Find where the given text appears and provide that cell's center as [X, Y] coordinate. 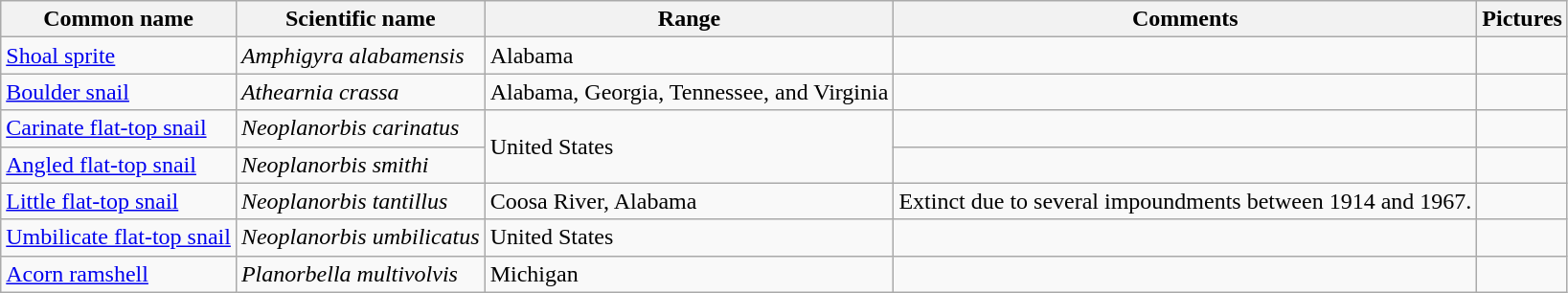
Michigan [690, 274]
Scientific name [360, 19]
Angled flat-top snail [119, 165]
Little flat-top snail [119, 201]
Extinct due to several impoundments between 1914 and 1967. [1186, 201]
Planorbella multivolvis [360, 274]
Amphigyra alabamensis [360, 56]
Neoplanorbis umbilicatus [360, 237]
Carinate flat-top snail [119, 128]
Alabama, Georgia, Tennessee, and Virginia [690, 92]
Range [690, 19]
Acorn ramshell [119, 274]
Pictures [1523, 19]
Shoal sprite [119, 56]
Athearnia crassa [360, 92]
Coosa River, Alabama [690, 201]
Boulder snail [119, 92]
Neoplanorbis smithi [360, 165]
Neoplanorbis tantillus [360, 201]
Common name [119, 19]
Comments [1186, 19]
Neoplanorbis carinatus [360, 128]
Alabama [690, 56]
Umbilicate flat-top snail [119, 237]
